Return the [x, y] coordinate for the center point of the cell that contains the specified text.  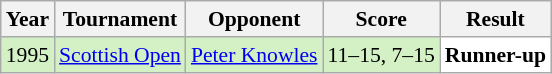
Peter Knowles [254, 55]
Tournament [120, 19]
11–15, 7–15 [382, 55]
Year [28, 19]
Result [496, 19]
Score [382, 19]
Runner-up [496, 55]
1995 [28, 55]
Scottish Open [120, 55]
Opponent [254, 19]
